Scan for the cell matching the given text and deliver its (X, Y) coordinate at center. 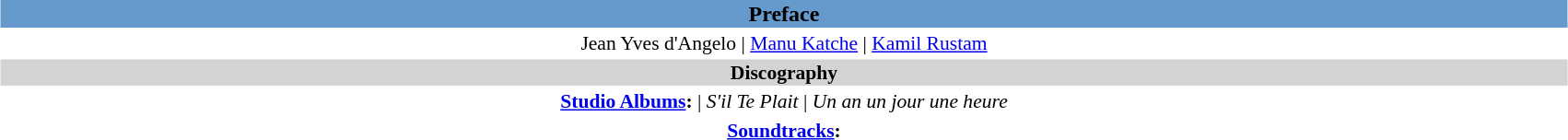
Discography (784, 72)
Jean Yves d'Angelo | Manu Katche | Kamil Rustam (784, 43)
Studio Albums: | S'il Te Plait | Un an un jour une heure (784, 101)
Preface (784, 14)
